Determine the (x, y) coordinate at the center of the cell enclosing the given text.  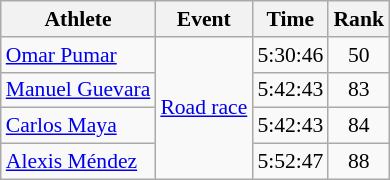
Time (290, 19)
84 (358, 126)
Alexis Méndez (78, 162)
88 (358, 162)
Road race (204, 108)
Omar Pumar (78, 55)
Manuel Guevara (78, 90)
83 (358, 90)
Athlete (78, 19)
Rank (358, 19)
5:30:46 (290, 55)
Event (204, 19)
Carlos Maya (78, 126)
5:52:47 (290, 162)
50 (358, 55)
